Detect which cell encompasses the target text, then output its (X, Y) center coordinate. 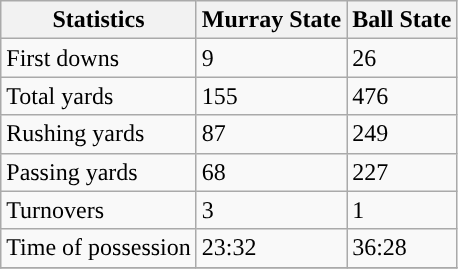
476 (402, 96)
Rushing yards (99, 134)
87 (271, 134)
Statistics (99, 20)
Passing yards (99, 172)
9 (271, 58)
First downs (99, 58)
Time of possession (99, 248)
Turnovers (99, 210)
68 (271, 172)
227 (402, 172)
249 (402, 134)
155 (271, 96)
Murray State (271, 20)
26 (402, 58)
36:28 (402, 248)
Ball State (402, 20)
Total yards (99, 96)
3 (271, 210)
23:32 (271, 248)
1 (402, 210)
